Output the (x, y) coordinate of the center of the cell containing the given text.  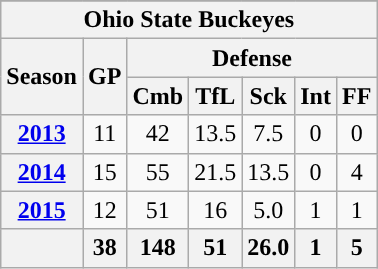
TfL (216, 96)
Defense (252, 58)
4 (356, 172)
2013 (42, 134)
38 (104, 248)
2014 (42, 172)
Int (316, 96)
Ohio State Buckeyes (189, 20)
Season (42, 77)
15 (104, 172)
5.0 (268, 210)
42 (158, 134)
Cmb (158, 96)
16 (216, 210)
FF (356, 96)
7.5 (268, 134)
12 (104, 210)
11 (104, 134)
55 (158, 172)
148 (158, 248)
5 (356, 248)
21.5 (216, 172)
26.0 (268, 248)
GP (104, 77)
2015 (42, 210)
Sck (268, 96)
